Find where the given text appears and provide that cell's center as (x, y) coordinate. 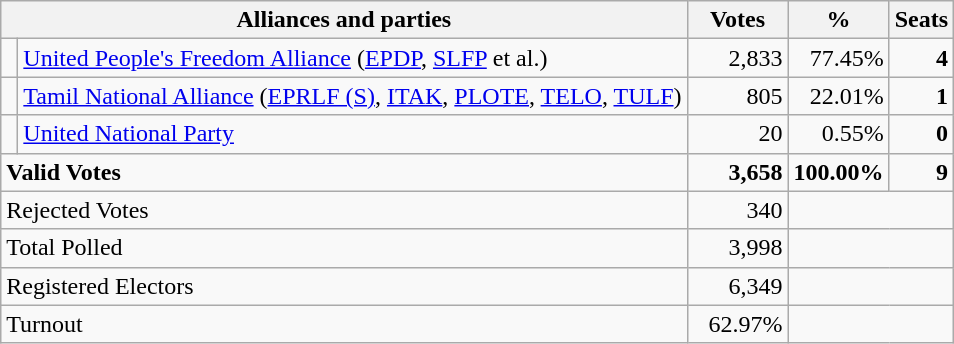
0 (921, 134)
Votes (738, 20)
9 (921, 172)
62.97% (738, 324)
2,833 (738, 58)
Turnout (344, 324)
805 (738, 96)
3,658 (738, 172)
Alliances and parties (344, 20)
Seats (921, 20)
4 (921, 58)
3,998 (738, 248)
Tamil National Alliance (EPRLF (S), ITAK, PLOTE, TELO, TULF) (352, 96)
340 (738, 210)
6,349 (738, 286)
22.01% (838, 96)
% (838, 20)
Total Polled (344, 248)
20 (738, 134)
1 (921, 96)
United National Party (352, 134)
77.45% (838, 58)
100.00% (838, 172)
0.55% (838, 134)
United People's Freedom Alliance (EPDP, SLFP et al.) (352, 58)
Valid Votes (344, 172)
Rejected Votes (344, 210)
Registered Electors (344, 286)
